Identify which cell holds the provided text, then report its [X, Y] central coordinate. 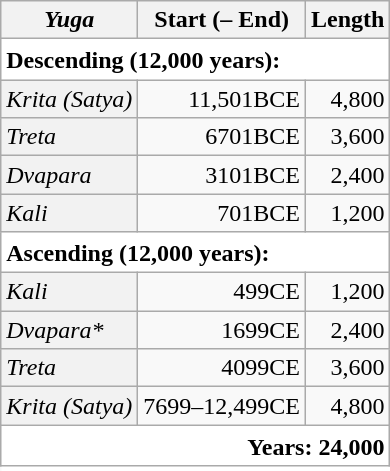
Dvapara* [70, 330]
4099CE [222, 368]
Yuga [70, 20]
499CE [222, 292]
1699CE [222, 330]
Years: 24,000 [196, 446]
Start (– End) [222, 20]
6701BCE [222, 137]
Ascending (12,000 years): [196, 252]
Dvapara [70, 175]
3101BCE [222, 175]
11,501BCE [222, 99]
701BCE [222, 213]
Descending (12,000 years): [196, 60]
7699–12,499CE [222, 406]
Length [348, 20]
